From the cell containing the given text, extract its center point as (x, y) coordinate. 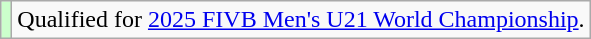
Qualified for 2025 FIVB Men's U21 World Championship. (301, 20)
